Capture the cell that displays the provided text and extract its (x, y) central coordinate. 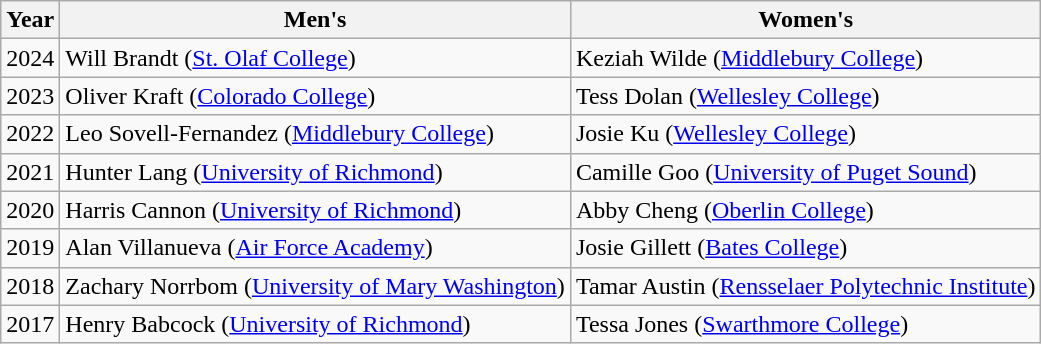
Leo Sovell-Fernandez (Middlebury College) (316, 134)
2018 (30, 286)
Tessa Jones (Swarthmore College) (806, 324)
Keziah Wilde (Middlebury College) (806, 58)
Henry Babcock (University of Richmond) (316, 324)
2022 (30, 134)
2017 (30, 324)
2020 (30, 210)
Josie Ku (Wellesley College) (806, 134)
Will Brandt (St. Olaf College) (316, 58)
Oliver Kraft (Colorado College) (316, 96)
Zachary Norrbom (University of Mary Washington) (316, 286)
Men's (316, 20)
Tess Dolan (Wellesley College) (806, 96)
2021 (30, 172)
Josie Gillett (Bates College) (806, 248)
Tamar Austin (Rensselaer Polytechnic Institute) (806, 286)
Abby Cheng (Oberlin College) (806, 210)
Women's (806, 20)
Year (30, 20)
2024 (30, 58)
Harris Cannon (University of Richmond) (316, 210)
Alan Villanueva (Air Force Academy) (316, 248)
2019 (30, 248)
2023 (30, 96)
Hunter Lang (University of Richmond) (316, 172)
Camille Goo (University of Puget Sound) (806, 172)
